Return the (x, y) coordinate for the center point of the cell that contains the specified text.  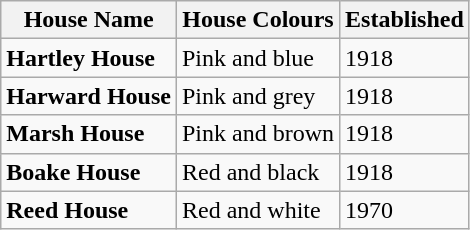
Red and black (258, 172)
Pink and blue (258, 58)
Pink and brown (258, 134)
Red and white (258, 210)
Pink and grey (258, 96)
Established (405, 20)
1970 (405, 210)
Harward House (89, 96)
Marsh House (89, 134)
Hartley House (89, 58)
Reed House (89, 210)
House Colours (258, 20)
Boake House (89, 172)
House Name (89, 20)
